Scan for the cell matching the given text and deliver its (X, Y) coordinate at center. 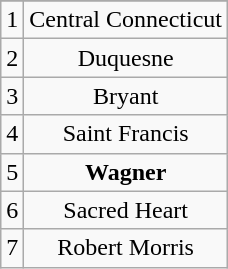
Sacred Heart (126, 210)
Saint Francis (126, 134)
6 (12, 210)
Bryant (126, 96)
5 (12, 172)
7 (12, 248)
2 (12, 58)
1 (12, 20)
Robert Morris (126, 248)
Wagner (126, 172)
Central Connecticut (126, 20)
4 (12, 134)
Duquesne (126, 58)
3 (12, 96)
